For the text-containing cell, return its midpoint in (X, Y) coordinate format. 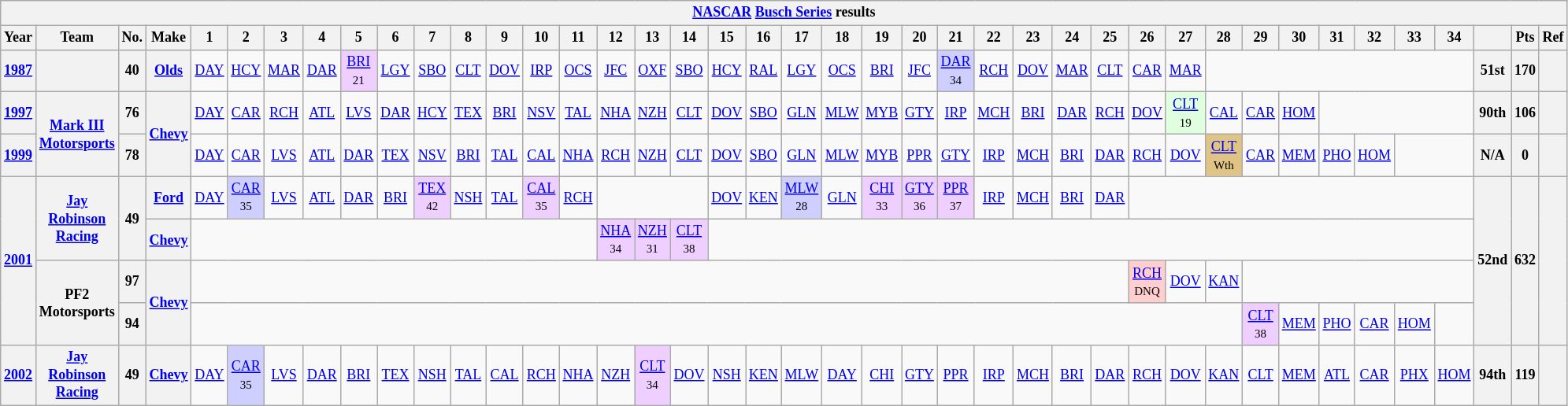
7 (432, 38)
90th (1493, 113)
30 (1299, 38)
26 (1147, 38)
1997 (19, 113)
52nd (1493, 261)
170 (1525, 71)
PHX (1414, 375)
14 (689, 38)
24 (1072, 38)
25 (1110, 38)
12 (616, 38)
6 (395, 38)
NZH31 (653, 240)
Ref (1553, 38)
20 (920, 38)
No. (132, 38)
RAL (764, 71)
N/A (1493, 155)
CLTWth (1224, 155)
27 (1185, 38)
5 (359, 38)
Ford (169, 197)
NASCAR Busch Series results (784, 13)
17 (802, 38)
106 (1525, 113)
2001 (19, 261)
21 (956, 38)
PF2 Motorsports (77, 302)
Olds (169, 71)
1999 (19, 155)
78 (132, 155)
22 (994, 38)
2002 (19, 375)
BRI21 (359, 71)
RCHDNQ (1147, 282)
16 (764, 38)
CLT34 (653, 375)
13 (653, 38)
40 (132, 71)
632 (1525, 261)
GTY36 (920, 197)
2 (246, 38)
9 (505, 38)
23 (1033, 38)
Year (19, 38)
1 (209, 38)
NHA34 (616, 240)
MLW28 (802, 197)
Pts (1525, 38)
CAL35 (541, 197)
119 (1525, 375)
Make (169, 38)
97 (132, 282)
CHI (882, 375)
4 (321, 38)
3 (284, 38)
32 (1375, 38)
0 (1525, 155)
CHI33 (882, 197)
19 (882, 38)
10 (541, 38)
CLT19 (1185, 113)
29 (1261, 38)
PPR37 (956, 197)
8 (468, 38)
DAR34 (956, 71)
Team (77, 38)
18 (843, 38)
1987 (19, 71)
94 (132, 324)
Mark III Motorsports (77, 134)
TEX42 (432, 197)
11 (578, 38)
OXF (653, 71)
76 (132, 113)
33 (1414, 38)
28 (1224, 38)
94th (1493, 375)
15 (727, 38)
34 (1454, 38)
31 (1337, 38)
51st (1493, 71)
